Detect which cell encompasses the target text, then output its (x, y) center coordinate. 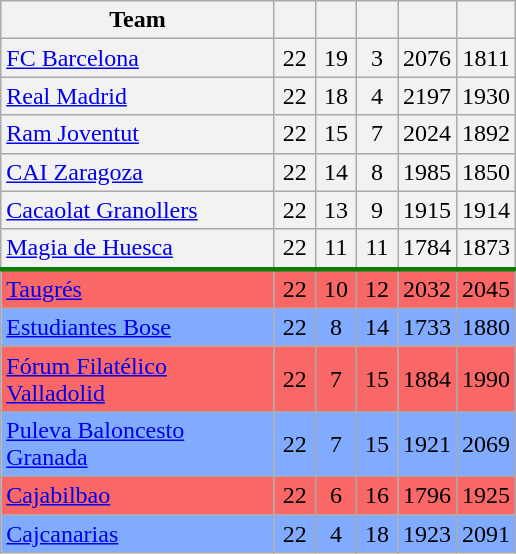
1784 (428, 249)
2069 (486, 444)
Ram Joventut (138, 134)
2024 (428, 134)
1873 (486, 249)
1892 (486, 134)
19 (336, 58)
10 (336, 289)
2091 (486, 533)
Puleva Baloncesto Granada (138, 444)
1884 (428, 378)
1796 (428, 495)
2197 (428, 96)
1985 (428, 172)
1930 (486, 96)
Cajcanarias (138, 533)
12 (376, 289)
Taugrés (138, 289)
Cacaolat Granollers (138, 210)
Fórum Filatélico Valladolid (138, 378)
6 (336, 495)
1923 (428, 533)
1850 (486, 172)
2032 (428, 289)
1990 (486, 378)
1915 (428, 210)
13 (336, 210)
1925 (486, 495)
1733 (428, 327)
CAI Zaragoza (138, 172)
16 (376, 495)
FC Barcelona (138, 58)
1914 (486, 210)
3 (376, 58)
Team (138, 20)
2076 (428, 58)
1921 (428, 444)
2045 (486, 289)
9 (376, 210)
Magia de Huesca (138, 249)
1880 (486, 327)
Cajabilbao (138, 495)
1811 (486, 58)
Estudiantes Bose (138, 327)
Real Madrid (138, 96)
